For the text-containing cell, return its midpoint in [x, y] coordinate format. 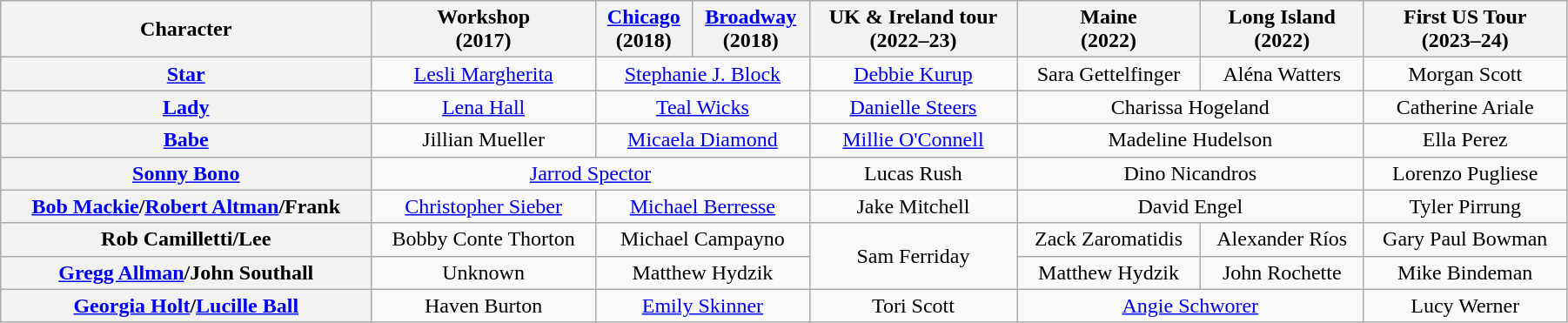
Gregg Allman/John Southall [186, 273]
Bob Mackie/Robert Altman/Frank [186, 206]
Teal Wicks [702, 107]
Michael Berresse [702, 206]
Madeline Hudelson [1190, 140]
Lady [186, 107]
Lesli Margherita [484, 74]
Charissa Hogeland [1190, 107]
Micaela Diamond [702, 140]
Ella Perez [1465, 140]
Emily Skinner [702, 306]
Christopher Sieber [484, 206]
Jake Mitchell [913, 206]
First US Tour(2023–24) [1465, 30]
Lucas Rush [913, 173]
Lorenzo Pugliese [1465, 173]
Maine(2022) [1109, 30]
Michael Campayno [702, 239]
Dino Nicandros [1190, 173]
Morgan Scott [1465, 74]
Catherine Ariale [1465, 107]
Star [186, 74]
David Engel [1190, 206]
Tyler Pirrung [1465, 206]
Aléna Watters [1282, 74]
Debbie Kurup [913, 74]
John Rochette [1282, 273]
Georgia Holt/Lucille Ball [186, 306]
Character [186, 30]
Unknown [484, 273]
Danielle Steers [913, 107]
Bobby Conte Thorton [484, 239]
Broadway(2018) [750, 30]
Angie Schworer [1190, 306]
Sam Ferriday [913, 256]
UK & Ireland tour(2022–23) [913, 30]
Mike Bindeman [1465, 273]
Lucy Werner [1465, 306]
Gary Paul Bowman [1465, 239]
Millie O'Connell [913, 140]
Long Island(2022) [1282, 30]
Workshop(2017) [484, 30]
Stephanie J. Block [702, 74]
Jillian Mueller [484, 140]
Jarrod Spector [591, 173]
Alexander Ríos [1282, 239]
Lena Hall [484, 107]
Babe [186, 140]
Sara Gettelfinger [1109, 74]
Haven Burton [484, 306]
Rob Camilletti/Lee [186, 239]
Sonny Bono [186, 173]
Chicago(2018) [644, 30]
Zack Zaromatidis [1109, 239]
Tori Scott [913, 306]
